Identify which cell holds the provided text, then report its [x, y] central coordinate. 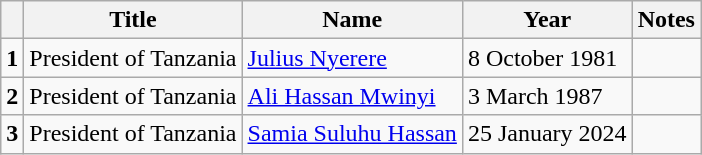
Samia Suluhu Hassan [352, 134]
Ali Hassan Mwinyi [352, 96]
3 March 1987 [547, 96]
25 January 2024 [547, 134]
2 [12, 96]
1 [12, 58]
Julius Nyerere [352, 58]
Year [547, 20]
Name [352, 20]
Title [133, 20]
Notes [666, 20]
3 [12, 134]
8 October 1981 [547, 58]
